Locate the cell with the specified text and output its [X, Y] center coordinate. 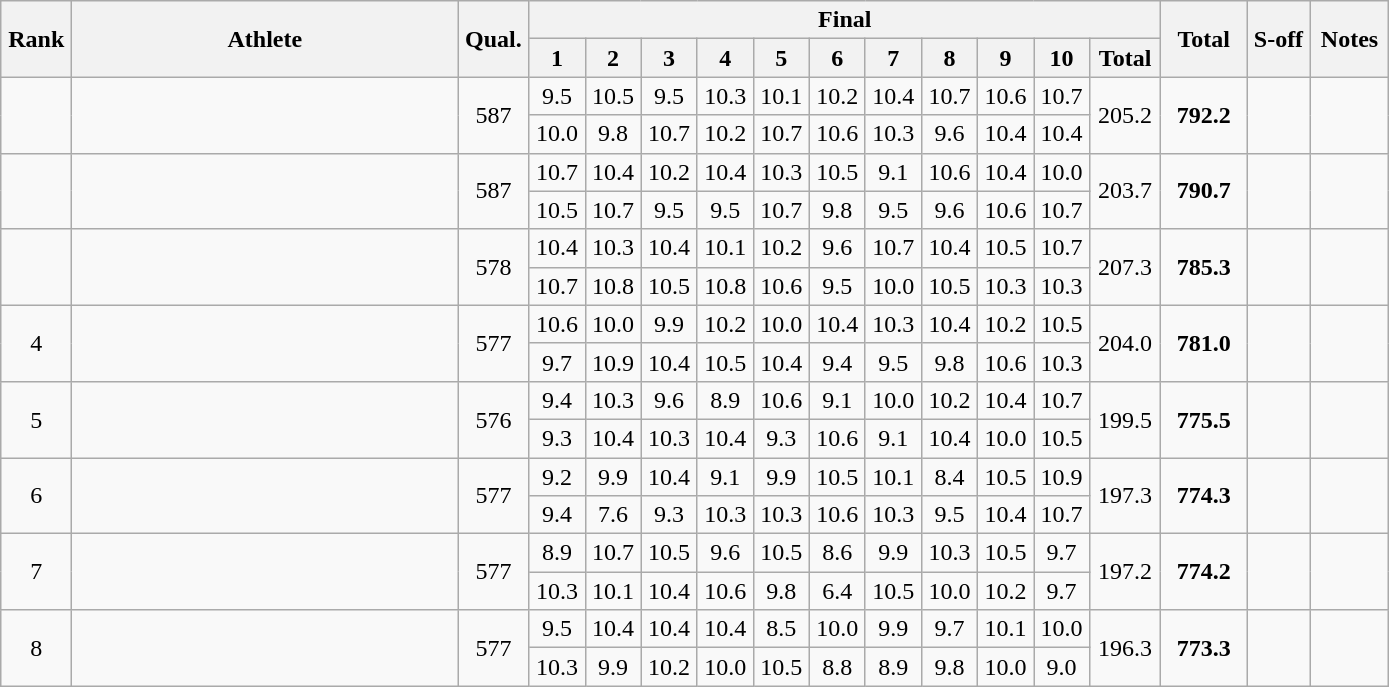
578 [494, 267]
Qual. [494, 39]
7.6 [613, 515]
775.5 [1204, 419]
9.0 [1062, 667]
S-off [1279, 39]
781.0 [1204, 343]
9 [1005, 58]
8.8 [837, 667]
3 [669, 58]
774.2 [1204, 572]
207.3 [1126, 267]
205.2 [1126, 115]
785.3 [1204, 267]
8.4 [949, 477]
Rank [36, 39]
2 [613, 58]
Notes [1350, 39]
9.2 [557, 477]
790.7 [1204, 191]
199.5 [1126, 419]
576 [494, 419]
8.5 [781, 629]
Final [845, 20]
204.0 [1126, 343]
197.3 [1126, 496]
6.4 [837, 591]
8.6 [837, 553]
203.7 [1126, 191]
792.2 [1204, 115]
774.3 [1204, 496]
773.3 [1204, 648]
10 [1062, 58]
197.2 [1126, 572]
1 [557, 58]
196.3 [1126, 648]
Athlete [265, 39]
